Identify which cell holds the provided text, then report its [x, y] central coordinate. 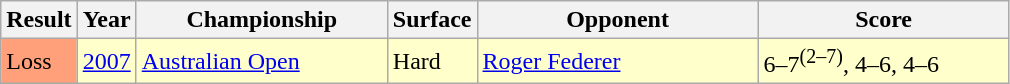
Roger Federer [618, 62]
2007 [106, 62]
Loss [39, 62]
Surface [432, 20]
6–7(2–7), 4–6, 4–6 [884, 62]
Result [39, 20]
Year [106, 20]
Opponent [618, 20]
Hard [432, 62]
Championship [262, 20]
Score [884, 20]
Australian Open [262, 62]
